Find where the given text appears and provide that cell's center as (X, Y) coordinate. 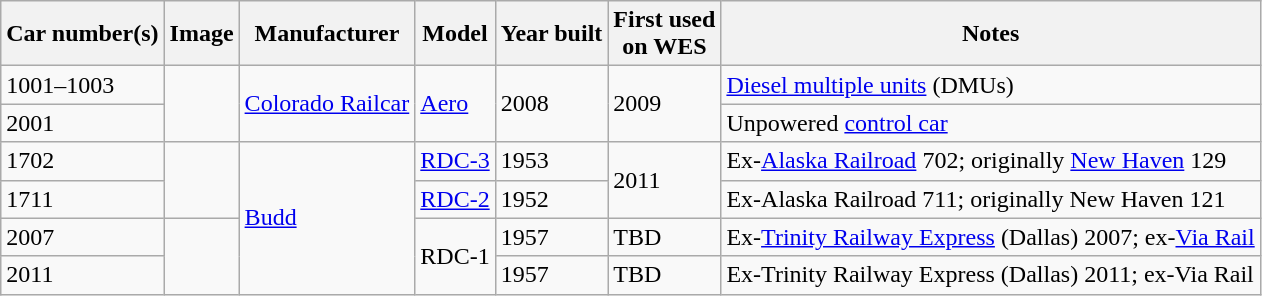
First used on WES (664, 34)
2008 (552, 104)
Image (202, 34)
Year built (552, 34)
Budd (327, 218)
RDC-2 (455, 199)
Car number(s) (82, 34)
RDC-1 (455, 256)
Manufacturer (327, 34)
1702 (82, 161)
2009 (664, 104)
Model (455, 34)
2001 (82, 123)
Ex-Alaska Railroad 702; originally New Haven 129 (990, 161)
Notes (990, 34)
Diesel multiple units (DMUs) (990, 85)
Colorado Railcar (327, 104)
Ex-Trinity Railway Express (Dallas) 2007; ex-Via Rail (990, 237)
1001–1003 (82, 85)
2007 (82, 237)
1952 (552, 199)
Ex-Alaska Railroad 711; originally New Haven 121 (990, 199)
RDC-3 (455, 161)
Aero (455, 104)
1711 (82, 199)
Ex-Trinity Railway Express (Dallas) 2011; ex-Via Rail (990, 275)
Unpowered control car (990, 123)
1953 (552, 161)
